Scan for the cell matching the given text and deliver its (X, Y) coordinate at center. 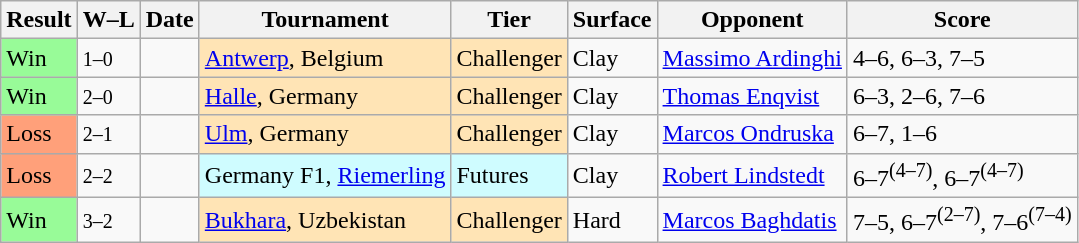
Tier (509, 20)
Antwerp, Belgium (325, 58)
Marcos Baghdatis (752, 220)
Tournament (325, 20)
Score (962, 20)
Massimo Ardinghi (752, 58)
6–3, 2–6, 7–6 (962, 96)
6–7(4–7), 6–7(4–7) (962, 176)
3–2 (108, 220)
Surface (612, 20)
2–0 (108, 96)
W–L (108, 20)
Marcos Ondruska (752, 134)
Germany F1, Riemerling (325, 176)
Date (170, 20)
Thomas Enqvist (752, 96)
6–7, 1–6 (962, 134)
Hard (612, 220)
Opponent (752, 20)
Result (39, 20)
Halle, Germany (325, 96)
7–5, 6–7(2–7), 7–6(7–4) (962, 220)
2–1 (108, 134)
Ulm, Germany (325, 134)
Bukhara, Uzbekistan (325, 220)
1–0 (108, 58)
Robert Lindstedt (752, 176)
2–2 (108, 176)
Futures (509, 176)
4–6, 6–3, 7–5 (962, 58)
